Scan for the cell matching the given text and deliver its [X, Y] coordinate at center. 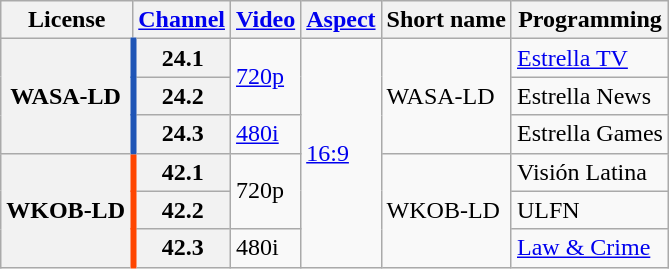
Law & Crime [590, 248]
42.2 [182, 210]
Channel [182, 20]
Short name [446, 20]
ULFN [590, 210]
Estrella TV [590, 58]
Estrella News [590, 96]
Estrella Games [590, 134]
Programming [590, 20]
Video [266, 20]
24.3 [182, 134]
16:9 [341, 153]
24.2 [182, 96]
License [67, 20]
24.1 [182, 58]
42.1 [182, 172]
Aspect [341, 20]
Visión Latina [590, 172]
42.3 [182, 248]
